Capture the cell that displays the provided text and extract its (X, Y) central coordinate. 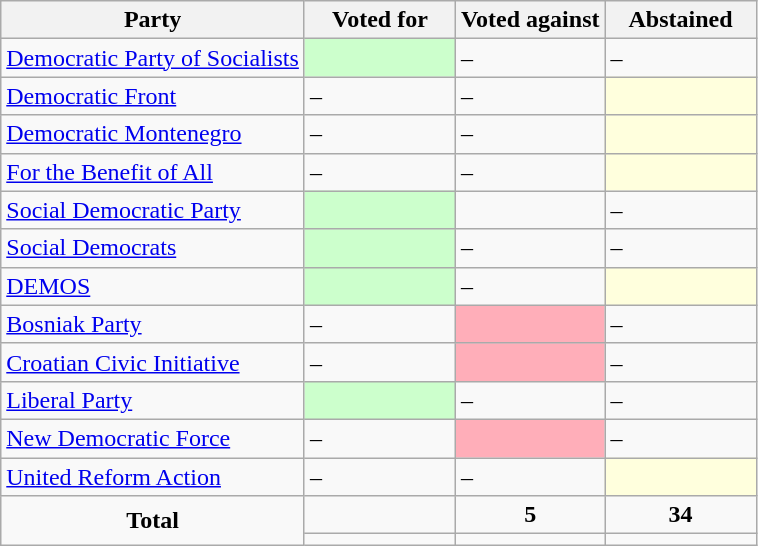
Democratic Front (153, 96)
Croatian Civic Initiative (153, 362)
Total (153, 520)
New Democratic Force (153, 438)
Democratic Party of Socialists (153, 58)
Abstained (680, 20)
Party (153, 20)
Bosniak Party (153, 324)
DEMOS (153, 286)
Voted for (380, 20)
Liberal Party (153, 400)
34 (680, 515)
United Reform Action (153, 477)
5 (530, 515)
Voted against (530, 20)
Democratic Montenegro (153, 134)
Social Democratic Party (153, 210)
Social Democrats (153, 248)
For the Benefit of All (153, 172)
